Pinpoint the cell where the given text exists, returning its [X, Y] midpoint coordinate. 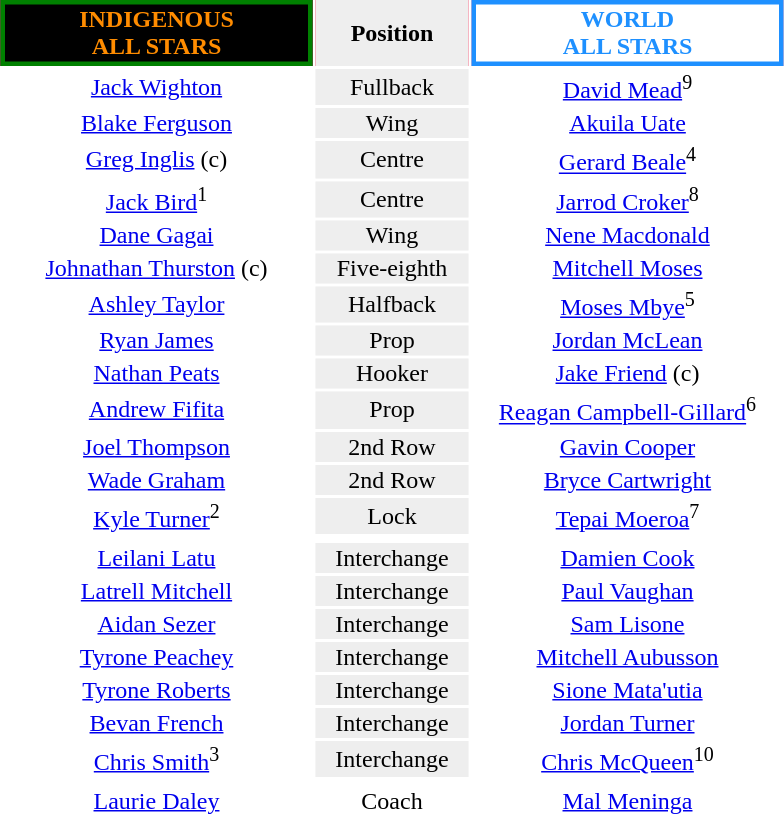
Position [392, 33]
Johnathan Thurston (c) [156, 268]
Latrell Mitchell [156, 591]
Halfback [392, 304]
Gerard Beale4 [628, 159]
Jordan Turner [628, 723]
Fullback [392, 87]
Nathan Peats [156, 374]
Wade Graham [156, 479]
Lock [392, 515]
Andrew Fifita [156, 410]
Sione Mata'utia [628, 690]
Ryan James [156, 341]
Bevan French [156, 723]
Mitchell Aubusson [628, 657]
WORLDALL STARS [628, 33]
Jake Friend (c) [628, 374]
Aidan Sezer [156, 624]
Ashley Taylor [156, 304]
Joel Thompson [156, 446]
Reagan Campbell-Gillard6 [628, 410]
Akuila Uate [628, 123]
Moses Mbye5 [628, 304]
Jack Wighton [156, 87]
Leilani Latu [156, 558]
David Mead9 [628, 87]
Paul Vaughan [628, 591]
Jarrod Croker8 [628, 199]
Tyrone Peachey [156, 657]
Sam Lisone [628, 624]
INDIGENOUS ALL STARS [156, 33]
Nene Macdonald [628, 235]
Blake Ferguson [156, 123]
Damien Cook [628, 558]
Chris Smith3 [156, 759]
Tyrone Roberts [156, 690]
Dane Gagai [156, 235]
Five-eighth [392, 268]
Mitchell Moses [628, 268]
Greg Inglis (c) [156, 159]
Hooker [392, 374]
Kyle Turner2 [156, 515]
Chris McQueen10 [628, 759]
Jordan McLean [628, 341]
Bryce Cartwright [628, 479]
Jack Bird1 [156, 199]
Gavin Cooper [628, 446]
Tepai Moeroa7 [628, 515]
